Detect which cell encompasses the target text, then output its (x, y) center coordinate. 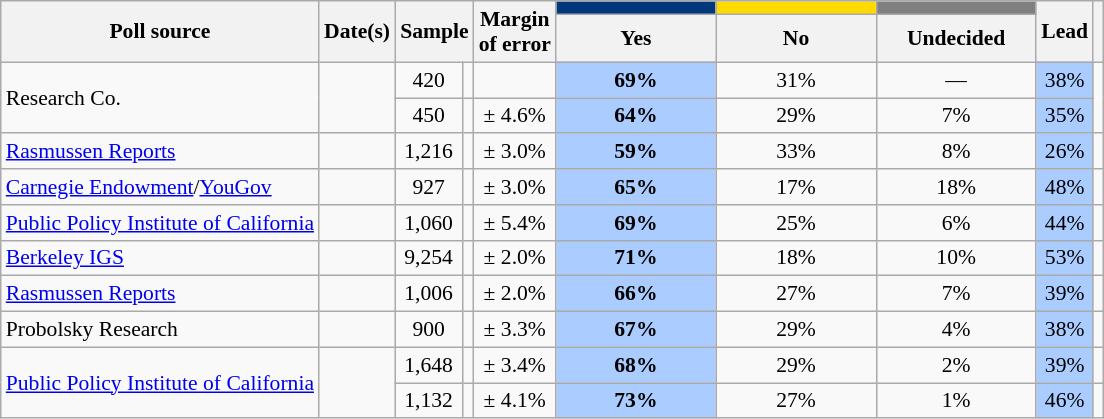
Sample (434, 32)
1,006 (428, 294)
66% (636, 294)
17% (796, 187)
35% (1064, 116)
64% (636, 116)
± 3.3% (515, 330)
59% (636, 152)
1% (956, 401)
71% (636, 258)
Yes (636, 39)
4% (956, 330)
2% (956, 365)
25% (796, 223)
44% (1064, 223)
927 (428, 187)
1,648 (428, 365)
± 5.4% (515, 223)
— (956, 80)
Probolsky Research (160, 330)
No (796, 39)
± 4.6% (515, 116)
1,132 (428, 401)
Undecided (956, 39)
46% (1064, 401)
Research Co. (160, 98)
53% (1064, 258)
33% (796, 152)
Date(s) (357, 32)
± 4.1% (515, 401)
Poll source (160, 32)
73% (636, 401)
9,254 (428, 258)
900 (428, 330)
1,060 (428, 223)
48% (1064, 187)
450 (428, 116)
10% (956, 258)
67% (636, 330)
420 (428, 80)
68% (636, 365)
Berkeley IGS (160, 258)
65% (636, 187)
8% (956, 152)
31% (796, 80)
± 3.4% (515, 365)
26% (1064, 152)
Carnegie Endowment/YouGov (160, 187)
1,216 (428, 152)
Marginof error (515, 32)
6% (956, 223)
Lead (1064, 32)
